Capture the cell that displays the provided text and extract its [x, y] central coordinate. 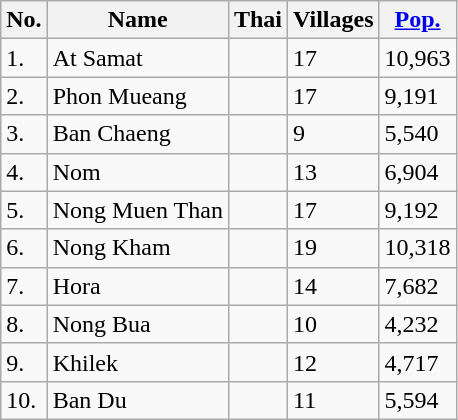
14 [334, 286]
5. [24, 210]
5,540 [418, 134]
9,191 [418, 96]
12 [334, 362]
10,963 [418, 58]
Thai [258, 20]
Nong Kham [138, 248]
3. [24, 134]
5,594 [418, 400]
At Samat [138, 58]
4. [24, 172]
7. [24, 286]
13 [334, 172]
11 [334, 400]
Villages [334, 20]
Phon Mueang [138, 96]
Hora [138, 286]
Khilek [138, 362]
9 [334, 134]
2. [24, 96]
Nong Muen Than [138, 210]
9. [24, 362]
19 [334, 248]
8. [24, 324]
Nong Bua [138, 324]
10. [24, 400]
Nom [138, 172]
10 [334, 324]
6,904 [418, 172]
Ban Du [138, 400]
4,717 [418, 362]
10,318 [418, 248]
No. [24, 20]
7,682 [418, 286]
4,232 [418, 324]
9,192 [418, 210]
Pop. [418, 20]
Ban Chaeng [138, 134]
Name [138, 20]
6. [24, 248]
1. [24, 58]
